From the cell containing the given text, extract its center point as (x, y) coordinate. 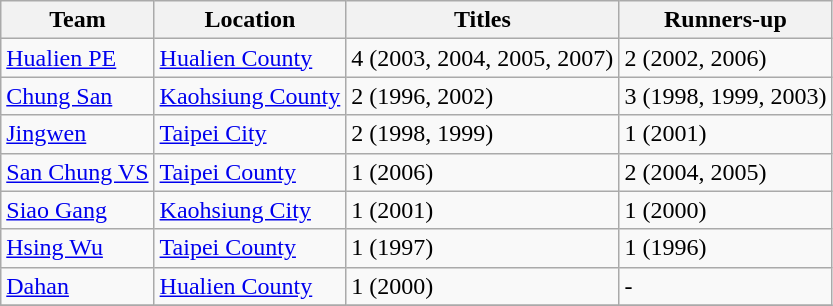
- (726, 286)
Dahan (78, 286)
2 (1996, 2002) (482, 96)
Siao Gang (78, 210)
Kaohsiung City (250, 210)
Runners-up (726, 20)
Hsing Wu (78, 248)
2 (2004, 2005) (726, 172)
Taipei City (250, 134)
Location (250, 20)
3 (1998, 1999, 2003) (726, 96)
2 (2002, 2006) (726, 58)
Hualien PE (78, 58)
1 (1997) (482, 248)
Titles (482, 20)
4 (2003, 2004, 2005, 2007) (482, 58)
Chung San (78, 96)
Team (78, 20)
Jingwen (78, 134)
San Chung VS (78, 172)
1 (2006) (482, 172)
Kaohsiung County (250, 96)
1 (1996) (726, 248)
2 (1998, 1999) (482, 134)
